From the cell containing the given text, extract its center point as (x, y) coordinate. 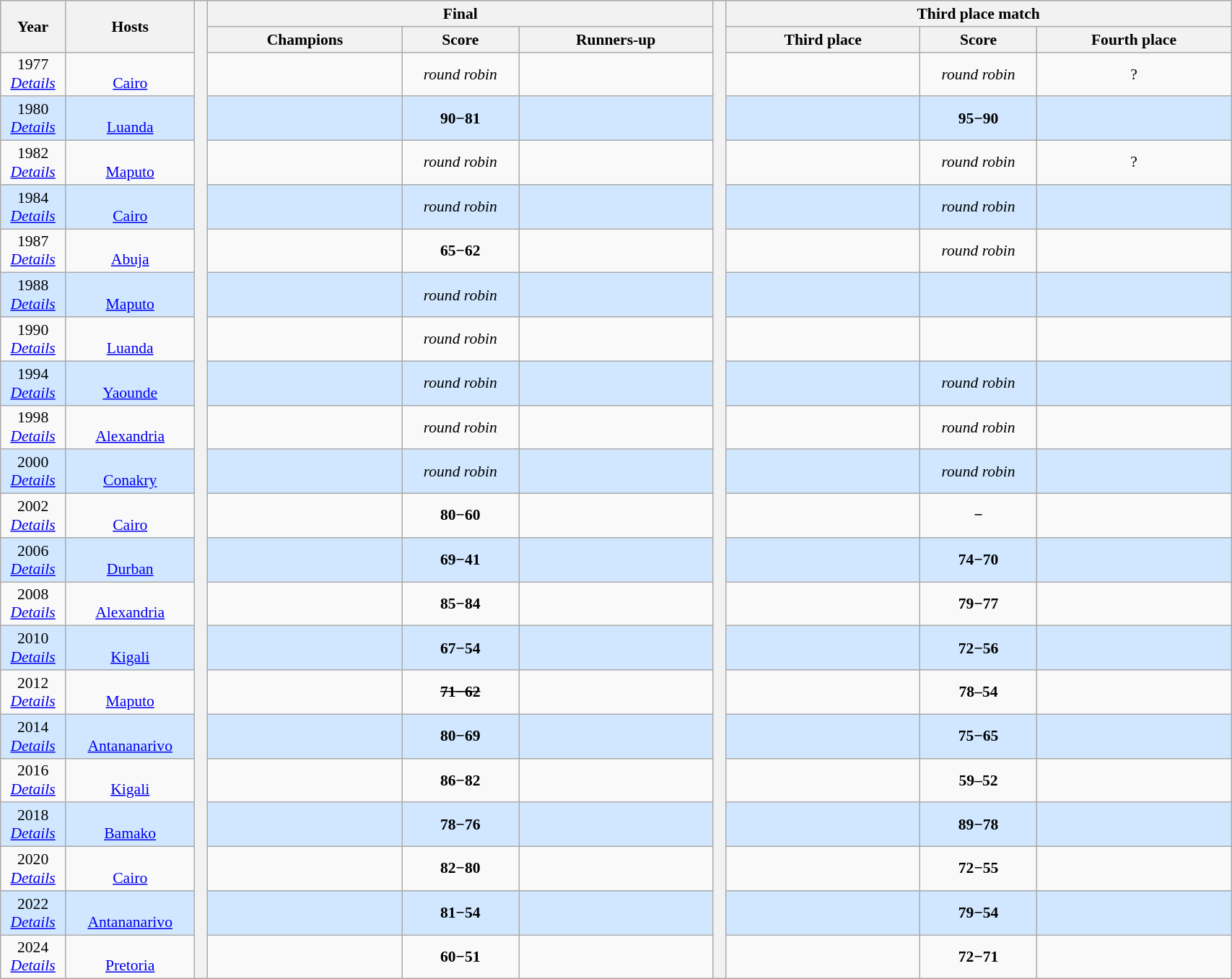
72−55 (979, 869)
Bamako (130, 824)
2022Details (33, 913)
1980Details (33, 118)
Hosts (130, 26)
2008Details (33, 604)
Third place (823, 40)
59–52 (979, 780)
Durban (130, 560)
69−41 (460, 560)
2000Details (33, 472)
89−78 (979, 824)
2018Details (33, 824)
78−76 (460, 824)
95−90 (979, 118)
2010Details (33, 648)
Fourth place (1133, 40)
60−51 (460, 957)
Year (33, 26)
Conakry (130, 472)
67−54 (460, 648)
79−54 (979, 913)
1988Details (33, 295)
2006Details (33, 560)
74−70 (979, 560)
2024Details (33, 957)
75−65 (979, 736)
Third place match (979, 14)
65−62 (460, 251)
1982Details (33, 163)
Runners-up (616, 40)
2020Details (33, 869)
2012Details (33, 692)
1994Details (33, 383)
1987Details (33, 251)
71−62 (460, 692)
Pretoria (130, 957)
80−69 (460, 736)
2002Details (33, 515)
79−77 (979, 604)
78–54 (979, 692)
2014Details (33, 736)
1998Details (33, 427)
72−71 (979, 957)
Yaounde (130, 383)
85−84 (460, 604)
80−60 (460, 515)
2016Details (33, 780)
Abuja (130, 251)
− (979, 515)
1990Details (33, 339)
1984Details (33, 206)
81−54 (460, 913)
1977Details (33, 74)
Final (460, 14)
90−81 (460, 118)
Champions (305, 40)
72−56 (979, 648)
86−82 (460, 780)
82−80 (460, 869)
